For the text-containing cell, return its midpoint in [x, y] coordinate format. 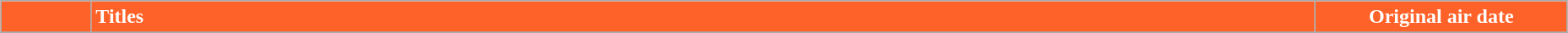
Titles [703, 17]
Original air date [1441, 17]
